Return [X, Y] of the center of cell containing provided text 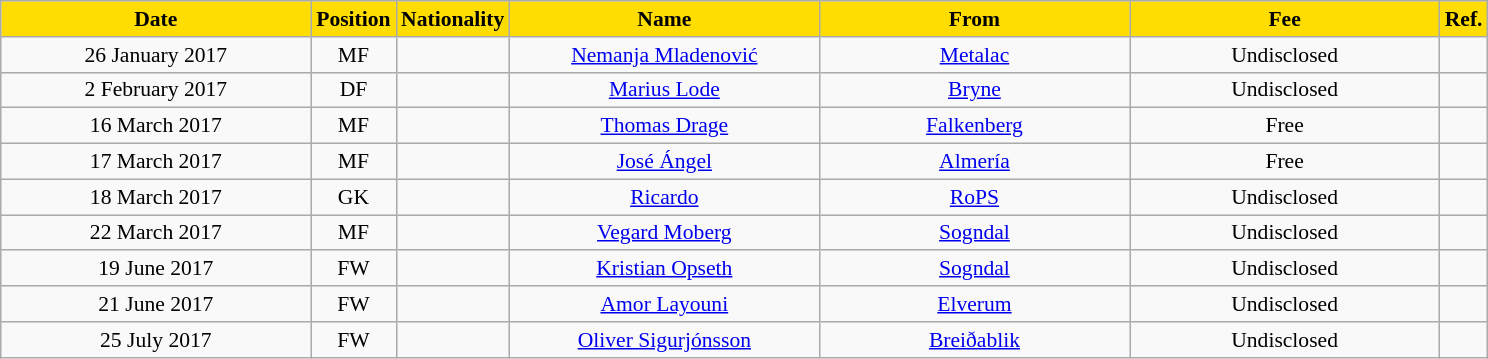
16 March 2017 [156, 126]
Nemanja Mladenović [664, 55]
Ricardo [664, 197]
Metalac [974, 55]
DF [354, 90]
RoPS [974, 197]
Ref. [1464, 19]
Position [354, 19]
17 March 2017 [156, 162]
Amor Layouni [664, 304]
25 July 2017 [156, 340]
Kristian Opseth [664, 269]
From [974, 19]
Fee [1285, 19]
Breiðablik [974, 340]
Date [156, 19]
Bryne [974, 90]
José Ángel [664, 162]
19 June 2017 [156, 269]
Thomas Drage [664, 126]
Nationality [452, 19]
GK [354, 197]
21 June 2017 [156, 304]
18 March 2017 [156, 197]
Elverum [974, 304]
2 February 2017 [156, 90]
Name [664, 19]
Vegard Moberg [664, 233]
Oliver Sigurjónsson [664, 340]
Falkenberg [974, 126]
Almería [974, 162]
22 March 2017 [156, 233]
Marius Lode [664, 90]
26 January 2017 [156, 55]
